Determine the (x, y) coordinate at the center of the cell enclosing the given text.  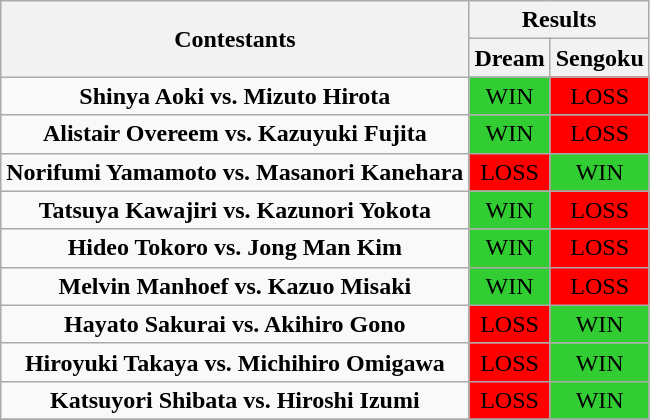
Sengoku (600, 58)
Katsuyori Shibata vs. Hiroshi Izumi (235, 400)
Results (559, 20)
Norifumi Yamamoto vs. Masanori Kanehara (235, 172)
Tatsuya Kawajiri vs. Kazunori Yokota (235, 210)
Alistair Overeem vs. Kazuyuki Fujita (235, 134)
Dream (510, 58)
Hiroyuki Takaya vs. Michihiro Omigawa (235, 362)
Melvin Manhoef vs. Kazuo Misaki (235, 286)
Shinya Aoki vs. Mizuto Hirota (235, 96)
Hideo Tokoro vs. Jong Man Kim (235, 248)
Hayato Sakurai vs. Akihiro Gono (235, 324)
Contestants (235, 39)
